Return the [X, Y] coordinate for the center point of the cell that contains the specified text.  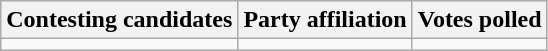
Votes polled [480, 20]
Party affiliation [325, 20]
Contesting candidates [120, 20]
